Search for the cell housing the specified text and yield its [x, y] center coordinate. 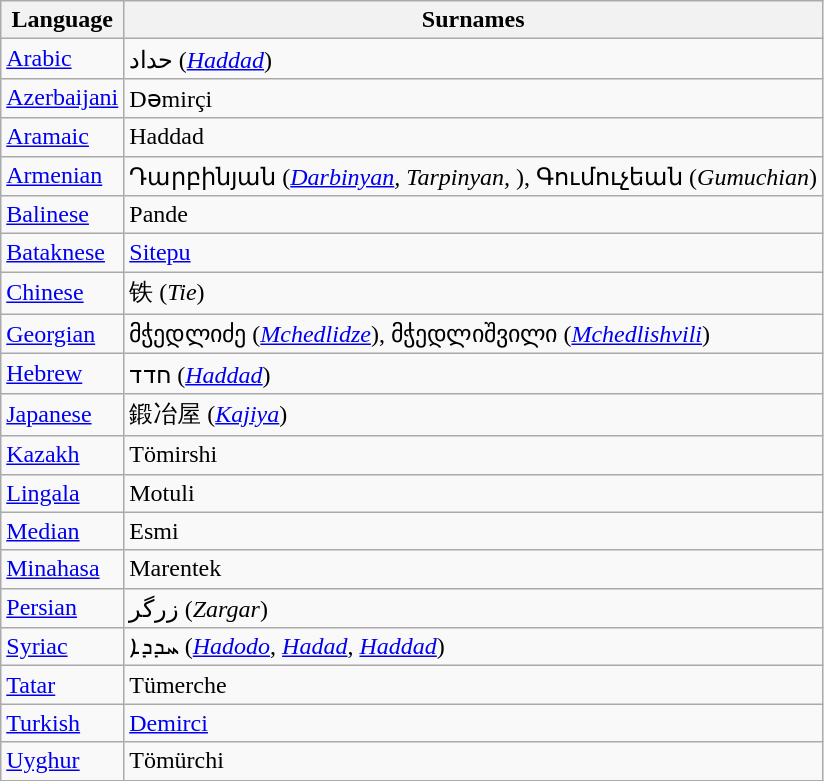
铁 (Tie) [474, 294]
Minahasa [62, 569]
მჭედლიძე (Mchedlidze), მჭედლიშვილი (Mchedlishvili) [474, 334]
Bataknese [62, 253]
Hebrew [62, 374]
حداد (Haddad) [474, 59]
Esmi [474, 531]
Tömürchi [474, 761]
Syriac [62, 647]
Aramaic [62, 137]
Tömirshi [474, 455]
Japanese [62, 414]
Uyghur [62, 761]
Balinese [62, 215]
Sitepu [474, 253]
Azerbaijani [62, 98]
ܚܕܕܐ (Hadodo, Hadad, Haddad) [474, 647]
Persian [62, 608]
Tümerche [474, 685]
Lingala [62, 493]
Haddad [474, 137]
Median [62, 531]
Chinese [62, 294]
زرگر (Zargar) [474, 608]
Language [62, 20]
Surnames [474, 20]
Turkish [62, 723]
Pande [474, 215]
Demirci [474, 723]
חדד (Haddad) [474, 374]
Armenian [62, 176]
Motuli [474, 493]
Դարբինյան (Darbinyan, Tarpinyan, ), Գումուչեան (Gumuchian) [474, 176]
鍛冶屋 (Kajiya) [474, 414]
Georgian [62, 334]
Marentek [474, 569]
Arabic [62, 59]
Tatar [62, 685]
Dəmirçi [474, 98]
Kazakh [62, 455]
